Determine the [X, Y] coordinate at the center of the cell enclosing the given text.  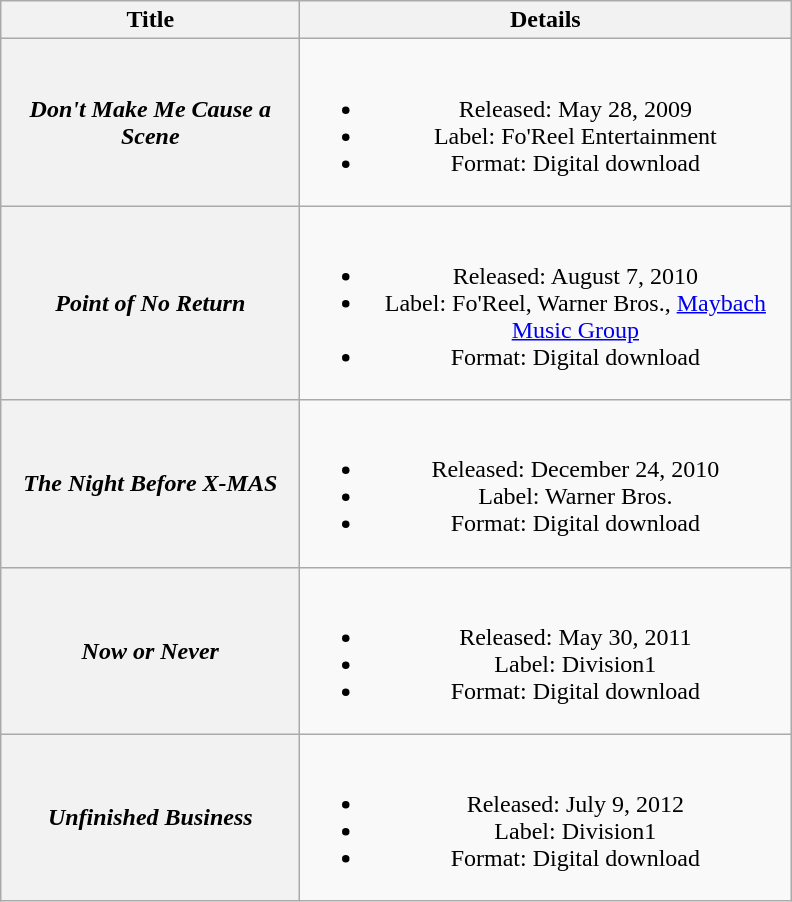
Title [150, 20]
Unfinished Business [150, 818]
Now or Never [150, 650]
Released: May 28, 2009Label: Fo'Reel EntertainmentFormat: Digital download [546, 122]
The Night Before X-MAS [150, 484]
Details [546, 20]
Released: May 30, 2011Label: Division1Format: Digital download [546, 650]
Released: August 7, 2010Label: Fo'Reel, Warner Bros., Maybach Music GroupFormat: Digital download [546, 303]
Point of No Return [150, 303]
Released: July 9, 2012Label: Division1Format: Digital download [546, 818]
Don't Make Me Cause a Scene [150, 122]
Released: December 24, 2010Label: Warner Bros.Format: Digital download [546, 484]
